For the text-containing cell, return its midpoint in (x, y) coordinate format. 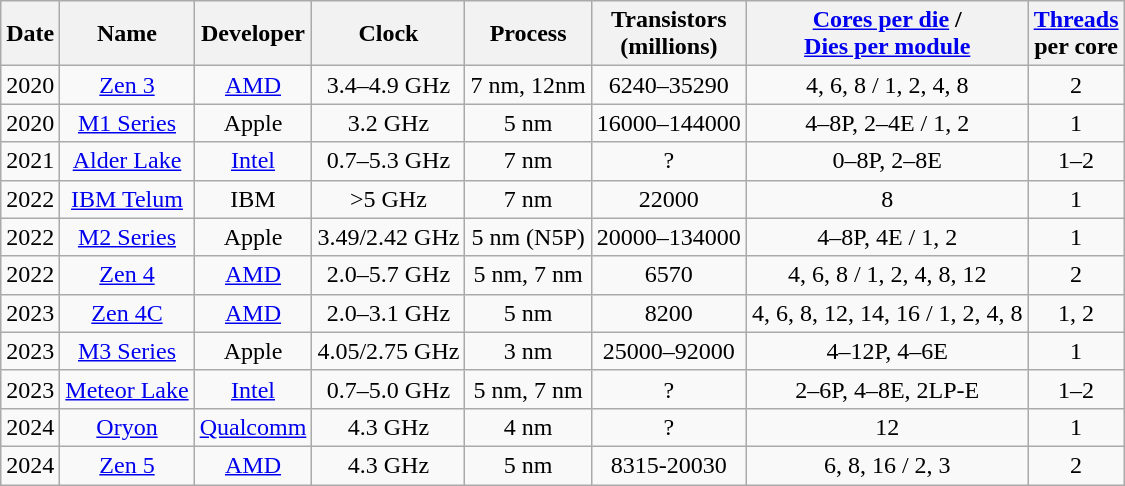
Qualcomm (253, 427)
M1 Series (127, 123)
25000–92000 (668, 351)
>5 GHz (388, 199)
3.2 GHz (388, 123)
Cores per die /Dies per module (887, 34)
2021 (30, 161)
22000 (668, 199)
Developer (253, 34)
4, 6, 8, 12, 14, 16 / 1, 2, 4, 8 (887, 313)
20000–134000 (668, 237)
3.4–4.9 GHz (388, 85)
0–8P, 2–8E (887, 161)
IBM (253, 199)
4–8P, 4E / 1, 2 (887, 237)
2–6P, 4–8E, 2LP-E (887, 389)
Alder Lake (127, 161)
6240–35290 (668, 85)
1, 2 (1076, 313)
0.7–5.0 GHz (388, 389)
8200 (668, 313)
4, 6, 8 / 1, 2, 4, 8, 12 (887, 275)
8 (887, 199)
4 nm (528, 427)
Zen 4 (127, 275)
Zen 3 (127, 85)
M3 Series (127, 351)
Clock (388, 34)
4–12P, 4–6E (887, 351)
0.7–5.3 GHz (388, 161)
M2 Series (127, 237)
Meteor Lake (127, 389)
Date (30, 34)
6570 (668, 275)
5 nm (N5P) (528, 237)
Zen 5 (127, 465)
3.49/2.42 GHz (388, 237)
Process (528, 34)
Transistors(millions) (668, 34)
Threadsper core (1076, 34)
IBM Telum (127, 199)
8315-20030 (668, 465)
16000–144000 (668, 123)
2.0–3.1 GHz (388, 313)
4–8P, 2–4E / 1, 2 (887, 123)
4.05/2.75 GHz (388, 351)
3 nm (528, 351)
7 nm, 12nm (528, 85)
Zen 4C (127, 313)
6, 8, 16 / 2, 3 (887, 465)
Name (127, 34)
4, 6, 8 / 1, 2, 4, 8 (887, 85)
12 (887, 427)
2.0–5.7 GHz (388, 275)
Oryon (127, 427)
